Extract the (X, Y) coordinate from the center of the cell holding the provided text.  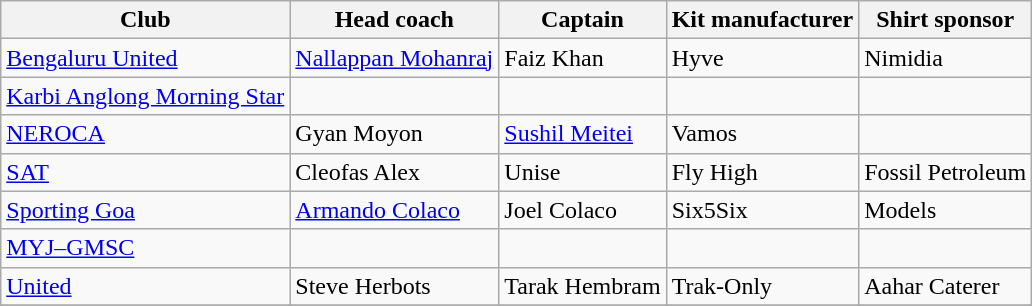
Bengaluru United (146, 58)
NEROCA (146, 134)
Joel Colaco (582, 210)
Hyve (762, 58)
Club (146, 20)
Sushil Meitei (582, 134)
Shirt sponsor (946, 20)
Gyan Moyon (394, 134)
SAT (146, 172)
United (146, 286)
Vamos (762, 134)
Nimidia (946, 58)
Steve Herbots (394, 286)
Sporting Goa (146, 210)
Nallappan Mohanraj (394, 58)
Tarak Hembram (582, 286)
Armando Colaco (394, 210)
Fossil Petroleum (946, 172)
Head coach (394, 20)
Six5Six (762, 210)
Models (946, 210)
Aahar Caterer (946, 286)
MYJ–GMSC (146, 248)
Captain (582, 20)
Fly High (762, 172)
Cleofas Alex (394, 172)
Unise (582, 172)
Kit manufacturer (762, 20)
Faiz Khan (582, 58)
Karbi Anglong Morning Star (146, 96)
Trak-Only (762, 286)
